Capture the cell that displays the provided text and extract its (X, Y) central coordinate. 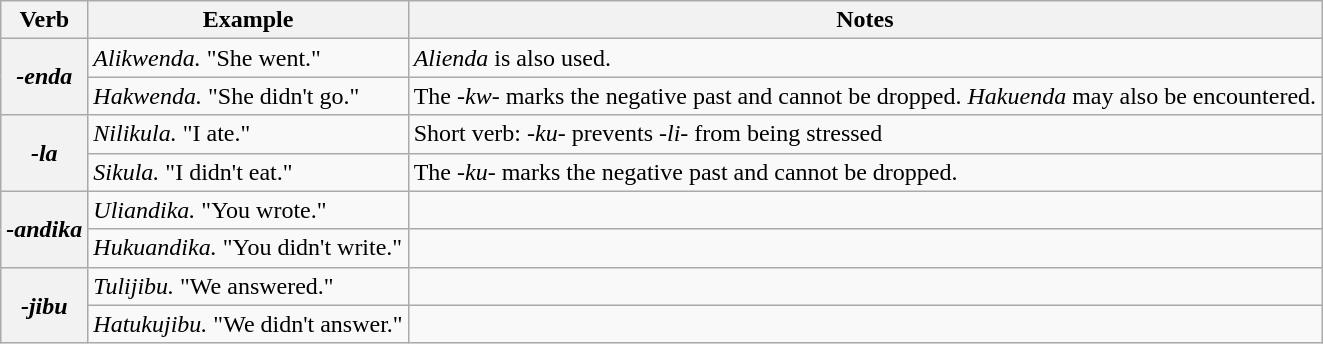
Example (248, 20)
-jibu (44, 305)
Tulijibu. "We answered." (248, 286)
Sikula. "I didn't eat." (248, 172)
Short verb: -ku- prevents -li- from being stressed (864, 134)
Hukuandika. "You didn't write." (248, 248)
Alikwenda. "She went." (248, 58)
-enda (44, 77)
Nilikula. "I ate." (248, 134)
Verb (44, 20)
The -kw- marks the negative past and cannot be dropped. Hakuenda may also be encountered. (864, 96)
-la (44, 153)
The -ku- marks the negative past and cannot be dropped. (864, 172)
Notes (864, 20)
-andika (44, 229)
Hakwenda. "She didn't go." (248, 96)
Uliandika. "You wrote." (248, 210)
Hatukujibu. "We didn't answer." (248, 324)
Alienda is also used. (864, 58)
